From the cell containing the given text, extract its center point as [x, y] coordinate. 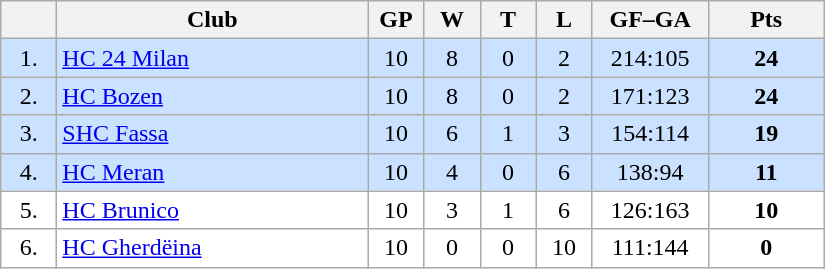
214:105 [650, 58]
HC Gherdëina [212, 248]
L [564, 20]
HC 24 Milan [212, 58]
GF–GA [650, 20]
HC Brunico [212, 210]
GP [396, 20]
6. [29, 248]
5. [29, 210]
154:114 [650, 134]
Club [212, 20]
SHC Fassa [212, 134]
171:123 [650, 96]
4. [29, 172]
HC Meran [212, 172]
1. [29, 58]
111:144 [650, 248]
3. [29, 134]
4 [452, 172]
T [508, 20]
19 [766, 134]
Pts [766, 20]
126:163 [650, 210]
2. [29, 96]
11 [766, 172]
W [452, 20]
HC Bozen [212, 96]
138:94 [650, 172]
